Locate the cell with the specified text and output its [x, y] center coordinate. 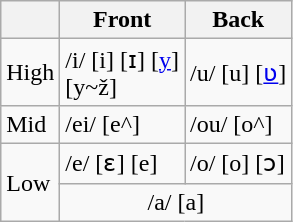
/o/ [o] [ɔ] [238, 163]
Back [238, 20]
/e/ [ɛ] [e] [122, 163]
Front [122, 20]
Low [30, 182]
/i/ [i] [ɪ] [y][y~ž] [122, 72]
/a/ [a] [176, 202]
/ou/ [o^] [238, 124]
/u/ [u] [ʋ] [238, 72]
High [30, 72]
Mid [30, 124]
/ei/ [e^] [122, 124]
